Pinpoint the cell where the given text exists, returning its (x, y) midpoint coordinate. 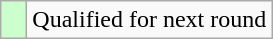
Qualified for next round (150, 20)
